Find where the given text appears and provide that cell's center as [x, y] coordinate. 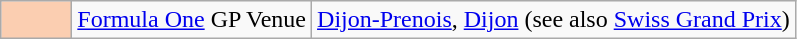
Formula One GP Venue [192, 20]
Dijon-Prenois, Dijon (see also Swiss Grand Prix) [554, 20]
